Extract the (X, Y) coordinate from the center of the cell holding the provided text.  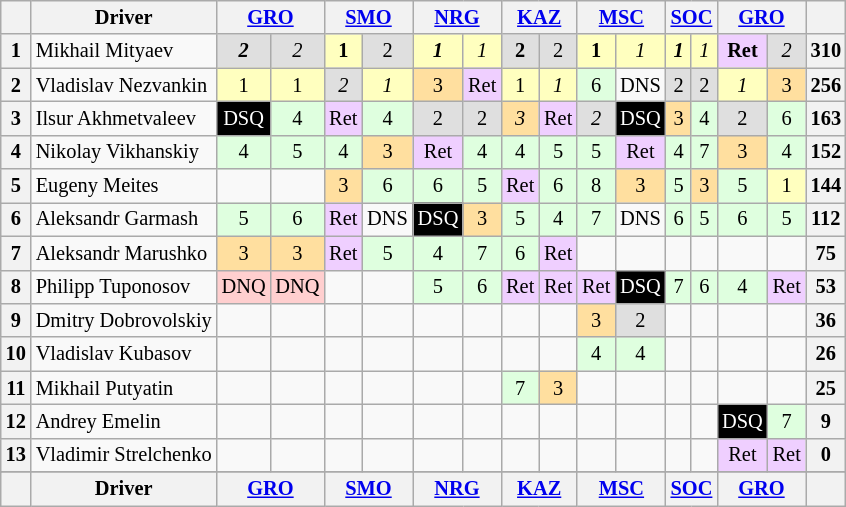
25 (826, 388)
Vladimir Strelchenko (124, 455)
152 (826, 152)
Vladislav Kubasov (124, 354)
Philipp Tuponosov (124, 287)
Mikhail Mityaev (124, 51)
26 (826, 354)
Ilsur Akhmetvaleev (124, 118)
Aleksandr Marushko (124, 253)
12 (16, 421)
Dmitry Dobrovolskiy (124, 320)
Mikhail Putyatin (124, 388)
Eugeny Meites (124, 186)
Vladislav Nezvankin (124, 85)
256 (826, 85)
75 (826, 253)
310 (826, 51)
163 (826, 118)
10 (16, 354)
36 (826, 320)
53 (826, 287)
112 (826, 219)
0 (826, 455)
11 (16, 388)
144 (826, 186)
13 (16, 455)
Andrey Emelin (124, 421)
Nikolay Vikhanskiy (124, 152)
Aleksandr Garmash (124, 219)
